Capture the cell that displays the provided text and extract its (X, Y) central coordinate. 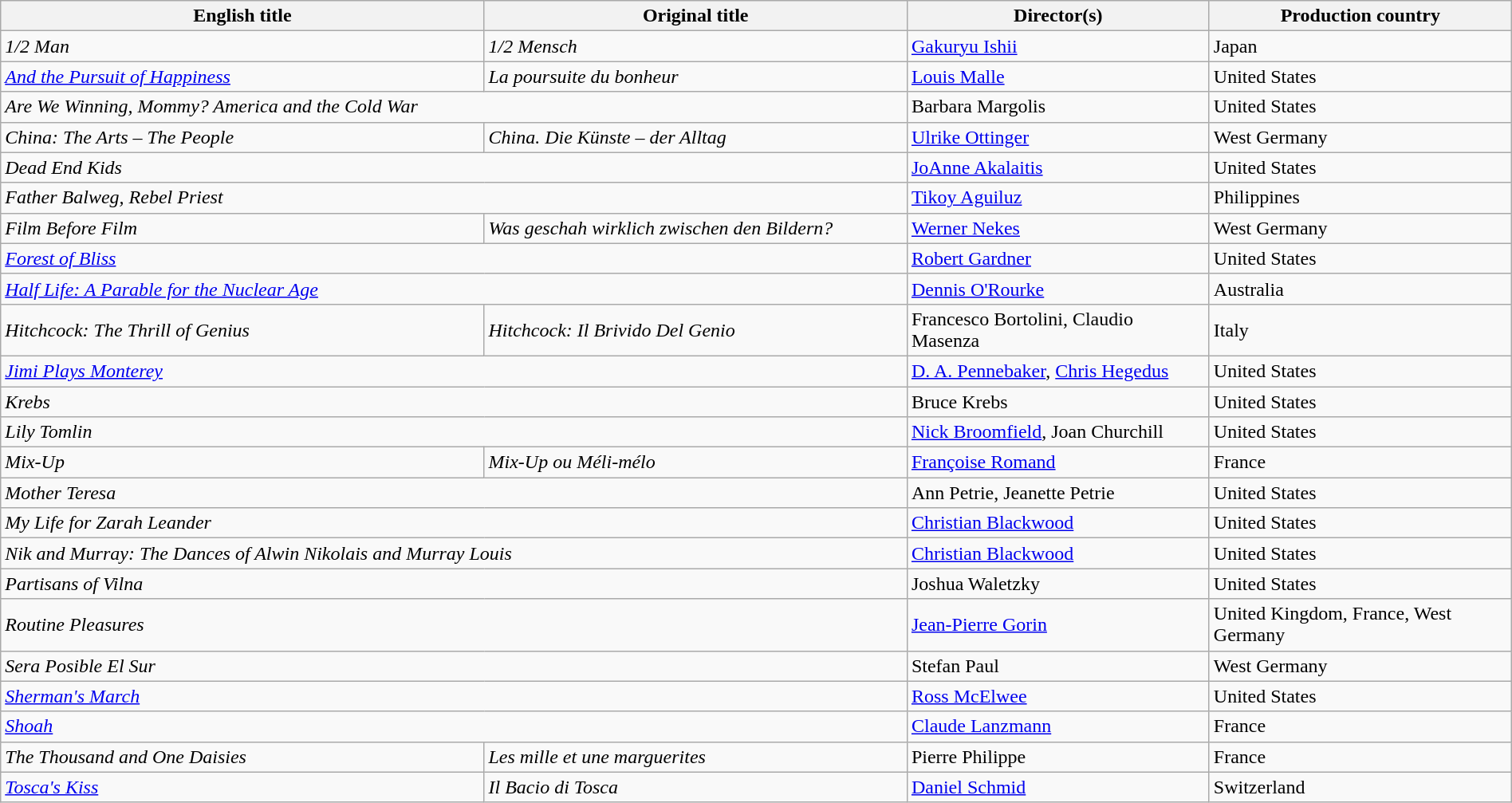
Joshua Waletzky (1057, 584)
Françoise Romand (1057, 463)
1/2 Man (242, 46)
Forest of Bliss (455, 258)
The Thousand and One Daisies (242, 757)
Nik and Murray: The Dances of Alwin Nikolais and Murray Louis (455, 553)
Are We Winning, Mommy? America and the Cold War (455, 107)
Routine Pleasures (455, 625)
Daniel Schmid (1057, 787)
Tosca's Kiss (242, 787)
Werner Nekes (1057, 228)
Jimi Plays Monterey (455, 371)
Barbara Margolis (1057, 107)
Claude Lanzmann (1057, 726)
Shoah (455, 726)
Was geschah wirklich zwischen den Bildern? (695, 228)
Bruce Krebs (1057, 401)
Il Bacio di Tosca (695, 787)
Switzerland (1360, 787)
Australia (1360, 289)
Italy (1360, 330)
Hitchcock: Il Brivido Del Genio (695, 330)
Film Before Film (242, 228)
Ann Petrie, Jeanette Petrie (1057, 493)
Lily Tomlin (455, 432)
Ulrike Ottinger (1057, 137)
Hitchcock: The Thrill of Genius (242, 330)
And the Pursuit of Happiness (242, 77)
La poursuite du bonheur (695, 77)
Ross McElwee (1057, 696)
Stefan Paul (1057, 666)
Francesco Bortolini, Claudio Masenza (1057, 330)
Sera Posible El Sur (455, 666)
China: The Arts – The People (242, 137)
Director(s) (1057, 16)
China. Die Künste – der Alltag (695, 137)
1/2 Mensch (695, 46)
Father Balweg, Rebel Priest (455, 198)
Gakuryu Ishii (1057, 46)
Nick Broomfield, Joan Churchill (1057, 432)
Half Life: A Parable for the Nuclear Age (455, 289)
D. A. Pennebaker, Chris Hegedus (1057, 371)
Mother Teresa (455, 493)
My Life for Zarah Leander (455, 523)
Tikoy Aguiluz (1057, 198)
Sherman's March (455, 696)
Mix-Up ou Méli-mélo (695, 463)
Original title (695, 16)
JoAnne Akalaitis (1057, 167)
Louis Malle (1057, 77)
Les mille et une marguerites (695, 757)
Robert Gardner (1057, 258)
English title (242, 16)
Philippines (1360, 198)
United Kingdom, France, West Germany (1360, 625)
Krebs (455, 401)
Dead End Kids (455, 167)
Pierre Philippe (1057, 757)
Mix-Up (242, 463)
Partisans of Vilna (455, 584)
Jean-Pierre Gorin (1057, 625)
Dennis O'Rourke (1057, 289)
Production country (1360, 16)
Japan (1360, 46)
